Scan for the cell matching the given text and deliver its [X, Y] coordinate at center. 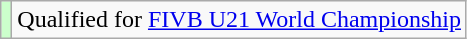
Qualified for FIVB U21 World Championship [240, 20]
